Locate the cell with the specified text and output its (X, Y) center coordinate. 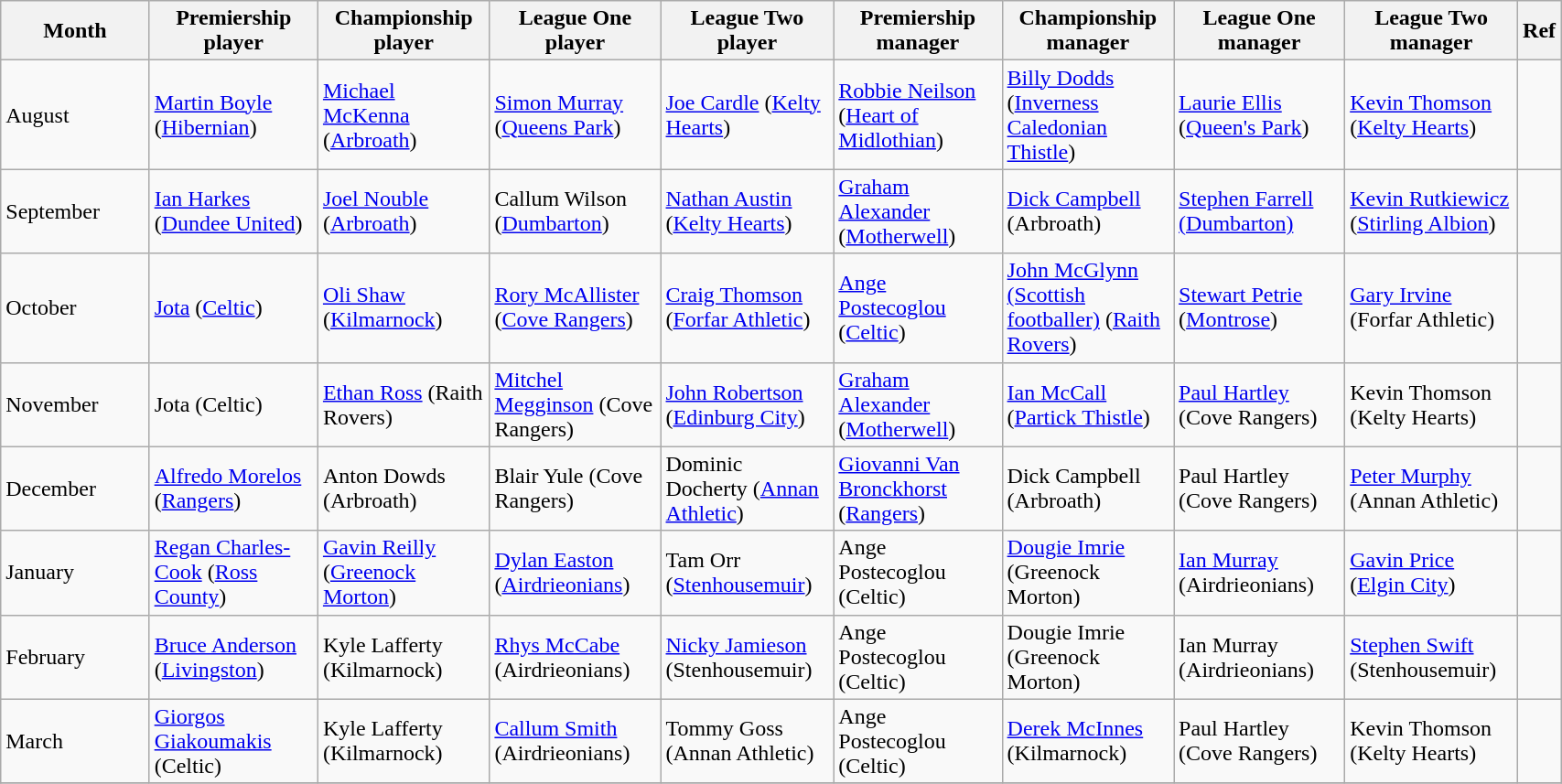
Rory McAllister (Cove Rangers) (575, 307)
Month (75, 31)
Alfredo Morelos (Rangers) (233, 489)
Stephen Swift (Stenhousemuir) (1431, 657)
March (75, 741)
Nathan Austin (Kelty Hearts) (747, 211)
Robbie Neilson(Heart of Midlothian) (918, 115)
Ethan Ross (Raith Rovers) (404, 404)
John Robertson (Edinburg City) (747, 404)
August (75, 115)
Bruce Anderson (Livingston) (233, 657)
Stewart Petrie (Montrose) (1259, 307)
Martin Boyle(Hibernian) (233, 115)
Gavin Reilly (Greenock Morton) (404, 573)
February (75, 657)
Callum Smith (Airdrieonians) (575, 741)
Dominic Docherty (Annan Athletic) (747, 489)
Joel Nouble (Arbroath) (404, 211)
League Twoplayer (747, 31)
Simon Murray (Queens Park) (575, 115)
Ian Harkes (Dundee United) (233, 211)
Laurie Ellis (Queen's Park) (1259, 115)
Billy Dodds (Inverness Caledonian Thistle) (1088, 115)
Blair Yule (Cove Rangers) (575, 489)
Premiershipplayer (233, 31)
Nicky Jamieson (Stenhousemuir) (747, 657)
Giorgos Giakoumakis (Celtic) (233, 741)
Oli Shaw (Kilmarnock) (404, 307)
Dylan Easton (Airdrieonians) (575, 573)
Anton Dowds (Arbroath) (404, 489)
November (75, 404)
Regan Charles-Cook (Ross County) (233, 573)
Tommy Goss (Annan Athletic) (747, 741)
Craig Thomson (Forfar Athletic) (747, 307)
October (75, 307)
September (75, 211)
Championshipplayer (404, 31)
Rhys McCabe (Airdrieonians) (575, 657)
Ref (1539, 31)
January (75, 573)
Giovanni Van Bronckhorst (Rangers) (918, 489)
League Twomanager (1431, 31)
Kevin Rutkiewicz (Stirling Albion) (1431, 211)
John McGlynn (Scottish footballer) (Raith Rovers) (1088, 307)
Gavin Price (Elgin City) (1431, 573)
Peter Murphy (Annan Athletic) (1431, 489)
Championshipmanager (1088, 31)
Tam Orr (Stenhousemuir) (747, 573)
League Oneplayer (575, 31)
Gary Irvine (Forfar Athletic) (1431, 307)
Mitchel Megginson (Cove Rangers) (575, 404)
Premiershipmanager (918, 31)
Callum Wilson (Dumbarton) (575, 211)
Stephen Farrell (Dumbarton) (1259, 211)
League Onemanager (1259, 31)
Joe Cardle (Kelty Hearts) (747, 115)
December (75, 489)
Ian McCall (Partick Thistle) (1088, 404)
Derek McInnes (Kilmarnock) (1088, 741)
Michael McKenna (Arbroath) (404, 115)
